For the text-containing cell, return its midpoint in [X, Y] coordinate format. 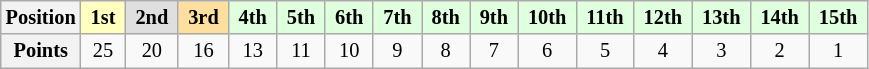
10 [349, 51]
14th [779, 17]
9th [494, 17]
10th [547, 17]
2nd [152, 17]
8 [446, 51]
8th [446, 17]
6 [547, 51]
16 [203, 51]
20 [152, 51]
6th [349, 17]
5 [604, 51]
1 [838, 51]
1st [104, 17]
Position [41, 17]
13 [253, 51]
11 [301, 51]
4th [253, 17]
3 [721, 51]
13th [721, 17]
12th [663, 17]
3rd [203, 17]
11th [604, 17]
7th [397, 17]
4 [663, 51]
5th [301, 17]
7 [494, 51]
25 [104, 51]
15th [838, 17]
2 [779, 51]
9 [397, 51]
Points [41, 51]
